For the text-containing cell, return its midpoint in [X, Y] coordinate format. 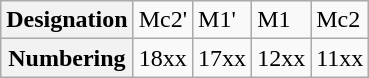
Mc2' [162, 20]
M1 [282, 20]
Mc2 [340, 20]
11xx [340, 58]
17xx [222, 58]
Numbering [67, 58]
Designation [67, 20]
18xx [162, 58]
M1' [222, 20]
12xx [282, 58]
